Capture the cell that displays the provided text and extract its [x, y] central coordinate. 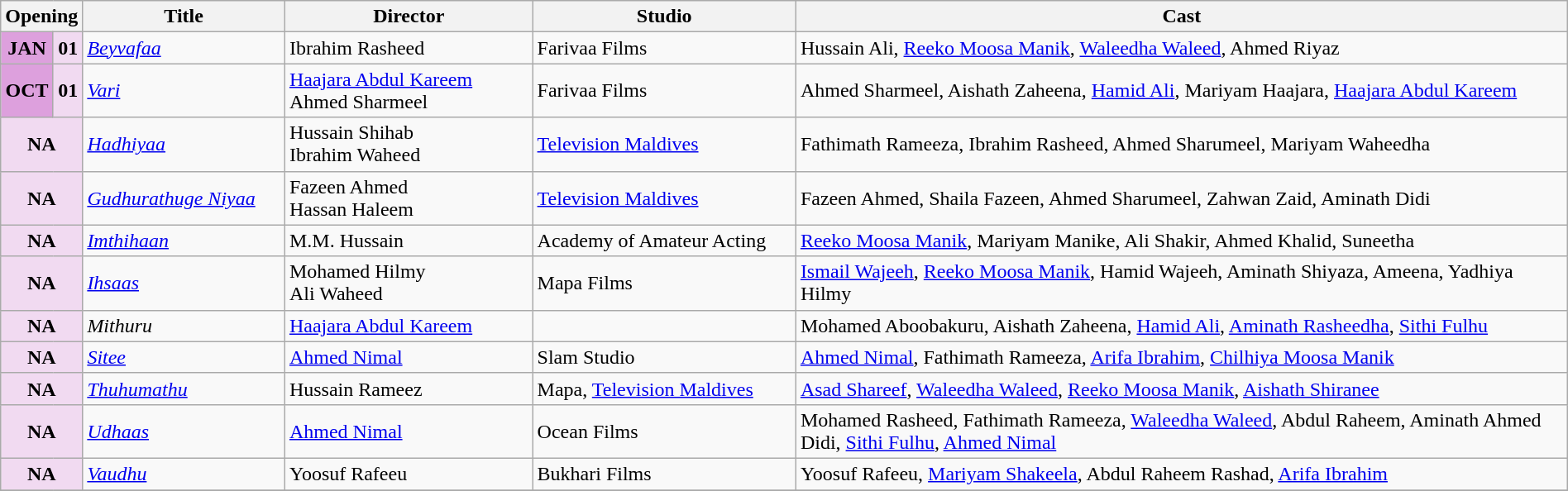
Reeko Moosa Manik, Mariyam Manike, Ali Shakir, Ahmed Khalid, Suneetha [1181, 241]
OCT [27, 91]
Ihsaas [184, 283]
Hussain ShihabIbrahim Waheed [409, 144]
Hussain Rameez [409, 389]
Haajara Abdul KareemAhmed Sharmeel [409, 91]
Slam Studio [664, 357]
Gudhurathuge Niyaa [184, 198]
Hadhiyaa [184, 144]
Ahmed Nimal, Fathimath Rameeza, Arifa Ibrahim, Chilhiya Moosa Manik [1181, 357]
Thuhumathu [184, 389]
Fathimath Rameeza, Ibrahim Rasheed, Ahmed Sharumeel, Mariyam Waheedha [1181, 144]
Asad Shareef, Waleedha Waleed, Reeko Moosa Manik, Aishath Shiranee [1181, 389]
Director [409, 17]
Imthihaan [184, 241]
Vari [184, 91]
Hussain Ali, Reeko Moosa Manik, Waleedha Waleed, Ahmed Riyaz [1181, 48]
Mohamed HilmyAli Waheed [409, 283]
Fazeen AhmedHassan Haleem [409, 198]
Ahmed Sharmeel, Aishath Zaheena, Hamid Ali, Mariyam Haajara, Haajara Abdul Kareem [1181, 91]
Bukhari Films [664, 474]
Opening [41, 17]
Ismail Wajeeh, Reeko Moosa Manik, Hamid Wajeeh, Aminath Shiyaza, Ameena, Yadhiya Hilmy [1181, 283]
Haajara Abdul Kareem [409, 326]
Udhaas [184, 431]
Yoosuf Rafeeu, Mariyam Shakeela, Abdul Raheem Rashad, Arifa Ibrahim [1181, 474]
JAN [27, 48]
Ibrahim Rasheed [409, 48]
Mithuru [184, 326]
Mohamed Aboobakuru, Aishath Zaheena, Hamid Ali, Aminath Rasheedha, Sithi Fulhu [1181, 326]
Ocean Films [664, 431]
Sitee [184, 357]
Vaudhu [184, 474]
Beyvafaa [184, 48]
Studio [664, 17]
Academy of Amateur Acting [664, 241]
Fazeen Ahmed, Shaila Fazeen, Ahmed Sharumeel, Zahwan Zaid, Aminath Didi [1181, 198]
Yoosuf Rafeeu [409, 474]
Mapa, Television Maldives [664, 389]
Title [184, 17]
Mapa Films [664, 283]
Cast [1181, 17]
Mohamed Rasheed, Fathimath Rameeza, Waleedha Waleed, Abdul Raheem, Aminath Ahmed Didi, Sithi Fulhu, Ahmed Nimal [1181, 431]
M.M. Hussain [409, 241]
